Determine the [X, Y] coordinate at the center of the cell enclosing the given text.  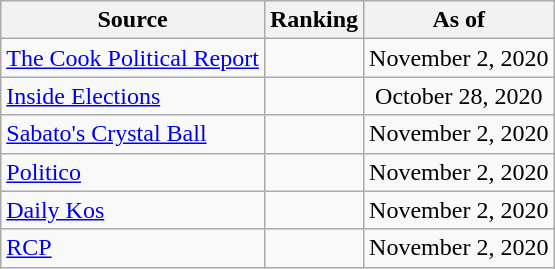
RCP [133, 248]
As of [459, 20]
The Cook Political Report [133, 58]
Inside Elections [133, 96]
October 28, 2020 [459, 96]
Daily Kos [133, 210]
Sabato's Crystal Ball [133, 134]
Source [133, 20]
Ranking [314, 20]
Politico [133, 172]
